Return (X, Y) of the center of cell containing provided text 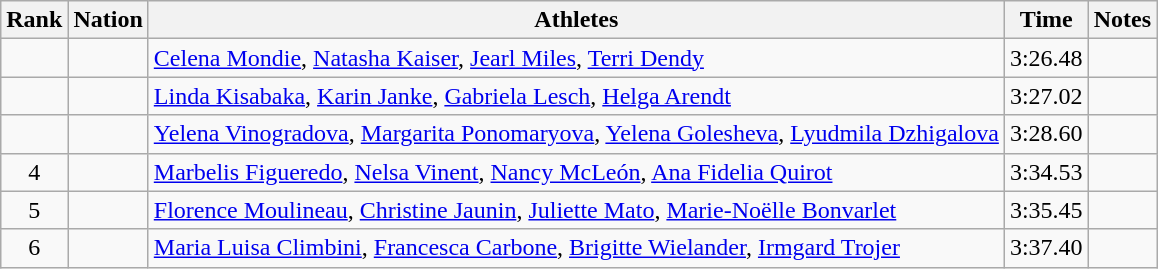
Linda Kisabaka, Karin Janke, Gabriela Lesch, Helga Arendt (576, 96)
Time (1046, 20)
Yelena Vinogradova, Margarita Ponomaryova, Yelena Golesheva, Lyudmila Dzhigalova (576, 134)
Marbelis Figueredo, Nelsa Vinent, Nancy McLeón, Ana Fidelia Quirot (576, 172)
Florence Moulineau, Christine Jaunin, Juliette Mato, Marie-Noëlle Bonvarlet (576, 210)
5 (34, 210)
4 (34, 172)
3:35.45 (1046, 210)
Rank (34, 20)
3:28.60 (1046, 134)
3:34.53 (1046, 172)
Nation (108, 20)
Athletes (576, 20)
Maria Luisa Climbini, Francesca Carbone, Brigitte Wielander, Irmgard Trojer (576, 248)
3:27.02 (1046, 96)
3:26.48 (1046, 58)
6 (34, 248)
3:37.40 (1046, 248)
Celena Mondie, Natasha Kaiser, Jearl Miles, Terri Dendy (576, 58)
Notes (1122, 20)
